Identify which cell holds the provided text, then report its [x, y] central coordinate. 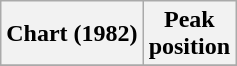
Peakposition [189, 34]
Chart (1982) [72, 34]
